Scan for the cell matching the given text and deliver its [X, Y] coordinate at center. 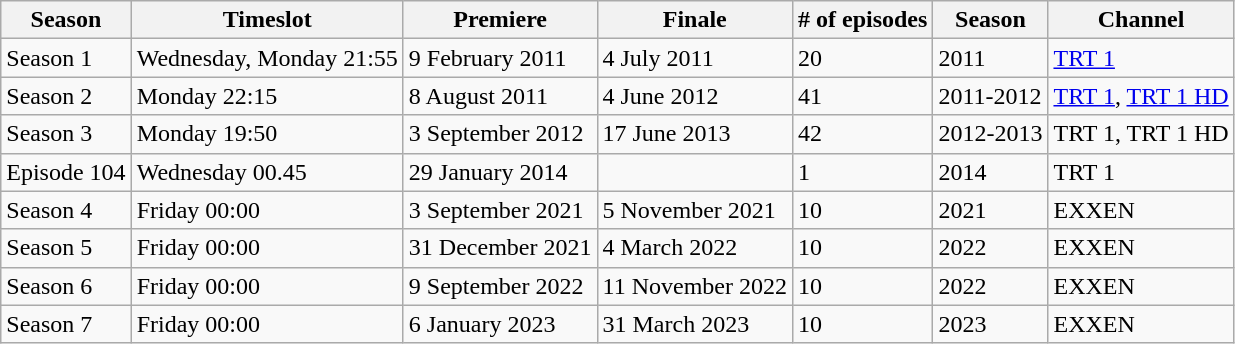
Season 4 [66, 210]
4 June 2012 [694, 96]
2011-2012 [990, 96]
Season 3 [66, 134]
29 January 2014 [500, 172]
11 November 2022 [694, 286]
Season 7 [66, 324]
Season 6 [66, 286]
41 [862, 96]
3 September 2021 [500, 210]
Wednesday 00.45 [267, 172]
Timeslot [267, 20]
20 [862, 58]
2012-2013 [990, 134]
Season 5 [66, 248]
Season 1 [66, 58]
31 December 2021 [500, 248]
2014 [990, 172]
2023 [990, 324]
31 March 2023 [694, 324]
Premiere [500, 20]
3 September 2012 [500, 134]
9 September 2022 [500, 286]
17 June 2013 [694, 134]
4 July 2011 [694, 58]
1 [862, 172]
5 November 2021 [694, 210]
4 March 2022 [694, 248]
9 February 2011 [500, 58]
Wednesday, Monday 21:55 [267, 58]
2021 [990, 210]
8 August 2011 [500, 96]
# of episodes [862, 20]
6 January 2023 [500, 324]
Monday 19:50 [267, 134]
Channel [1141, 20]
2011 [990, 58]
Finale [694, 20]
42 [862, 134]
Season 2 [66, 96]
Monday 22:15 [267, 96]
Episode 104 [66, 172]
